Identify which cell holds the provided text, then report its (x, y) central coordinate. 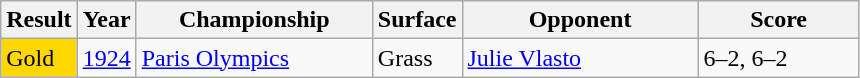
Result (39, 20)
Championship (254, 20)
1924 (106, 58)
6–2, 6–2 (778, 58)
Gold (39, 58)
Paris Olympics (254, 58)
Year (106, 20)
Opponent (580, 20)
Julie Vlasto (580, 58)
Surface (417, 20)
Score (778, 20)
Grass (417, 58)
